Pinpoint the cell where the given text exists, returning its (X, Y) midpoint coordinate. 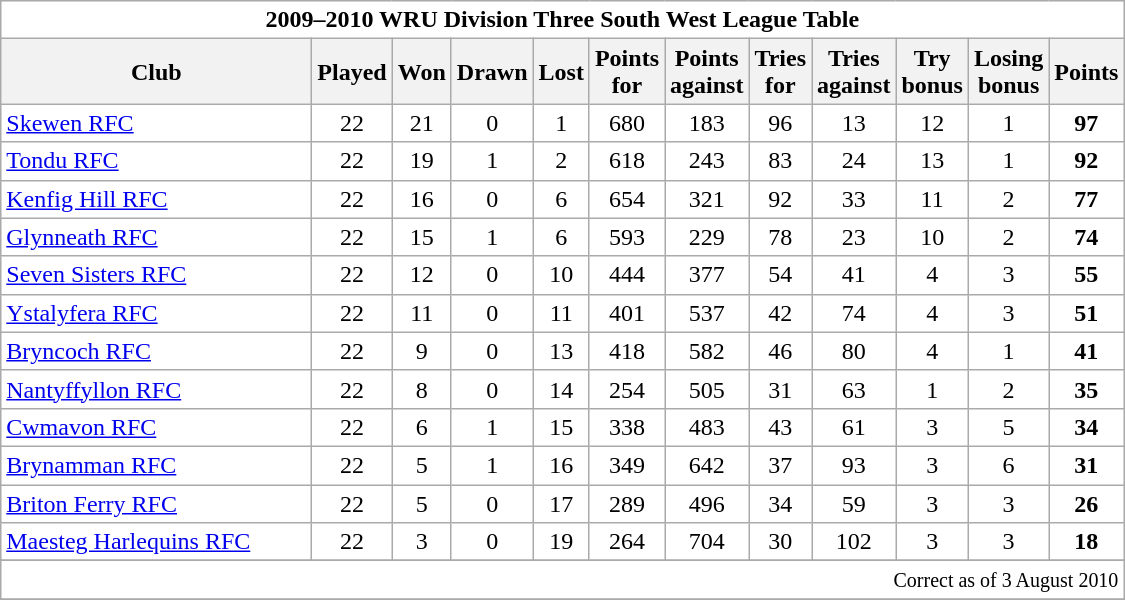
505 (706, 389)
Tries against (854, 72)
37 (780, 465)
Played (352, 72)
Ystalyfera RFC (156, 313)
8 (422, 389)
338 (626, 427)
377 (706, 275)
254 (626, 389)
61 (854, 427)
Losing bonus (1008, 72)
93 (854, 465)
33 (854, 199)
63 (854, 389)
Club (156, 72)
97 (1086, 123)
537 (706, 313)
24 (854, 161)
243 (706, 161)
51 (1086, 313)
496 (706, 503)
Cwmavon RFC (156, 427)
59 (854, 503)
9 (422, 351)
14 (561, 389)
Points against (706, 72)
704 (706, 542)
42 (780, 313)
654 (626, 199)
Kenfig Hill RFC (156, 199)
Maesteg Harlequins RFC (156, 542)
17 (561, 503)
Briton Ferry RFC (156, 503)
2009–2010 WRU Division Three South West League Table (562, 20)
Tondu RFC (156, 161)
18 (1086, 542)
618 (626, 161)
78 (780, 237)
Lost (561, 72)
43 (780, 427)
Correct as of 3 August 2010 (562, 580)
321 (706, 199)
Drawn (492, 72)
77 (1086, 199)
444 (626, 275)
Try bonus (932, 72)
Won (422, 72)
55 (1086, 275)
Glynneath RFC (156, 237)
21 (422, 123)
35 (1086, 389)
264 (626, 542)
46 (780, 351)
54 (780, 275)
418 (626, 351)
83 (780, 161)
289 (626, 503)
680 (626, 123)
Points for (626, 72)
483 (706, 427)
23 (854, 237)
Skewen RFC (156, 123)
Seven Sisters RFC (156, 275)
183 (706, 123)
30 (780, 542)
642 (706, 465)
96 (780, 123)
Tries for (780, 72)
401 (626, 313)
582 (706, 351)
80 (854, 351)
26 (1086, 503)
Points (1086, 72)
Bryncoch RFC (156, 351)
Nantyffyllon RFC (156, 389)
349 (626, 465)
229 (706, 237)
102 (854, 542)
Brynamman RFC (156, 465)
593 (626, 237)
